Determine the (x, y) coordinate at the center of the cell enclosing the given text.  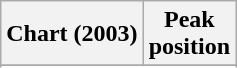
Chart (2003) (72, 34)
Peakposition (189, 34)
